From the cell containing the given text, extract its center point as [X, Y] coordinate. 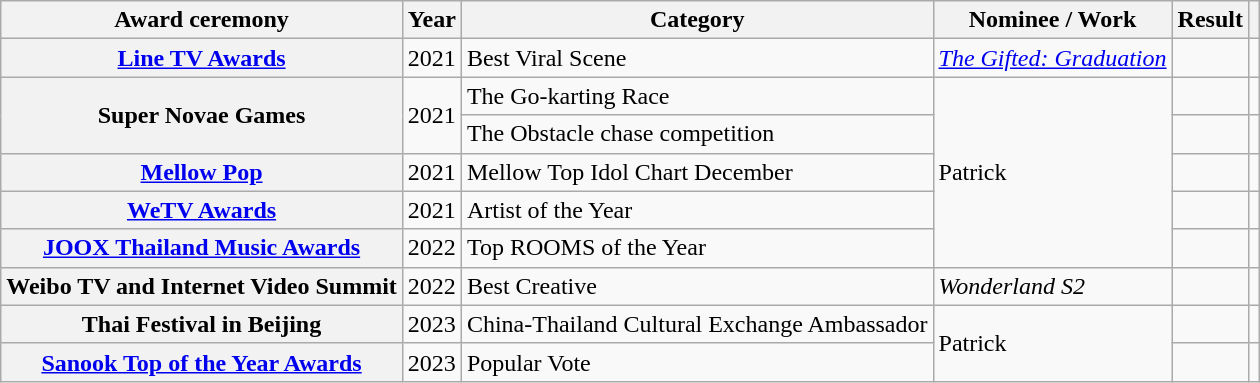
Nominee / Work [1052, 20]
Mellow Top Idol Chart December [697, 172]
Category [697, 20]
The Obstacle chase competition [697, 134]
WeTV Awards [202, 210]
Wonderland S2 [1052, 286]
Line TV Awards [202, 58]
Top ROOMS of the Year [697, 248]
Award ceremony [202, 20]
The Gifted: Graduation [1052, 58]
Best Creative [697, 286]
Result [1210, 20]
Artist of the Year [697, 210]
Super Novae Games [202, 115]
Popular Vote [697, 362]
Mellow Pop [202, 172]
Weibo TV and Internet Video Summit [202, 286]
Thai Festival in Beijing [202, 324]
China-Thailand Cultural Exchange Ambassador [697, 324]
Best Viral Scene [697, 58]
The Go-karting Race [697, 96]
JOOX Thailand Music Awards [202, 248]
Year [432, 20]
Sanook Top of the Year Awards [202, 362]
